Search for the cell housing the specified text and yield its (X, Y) center coordinate. 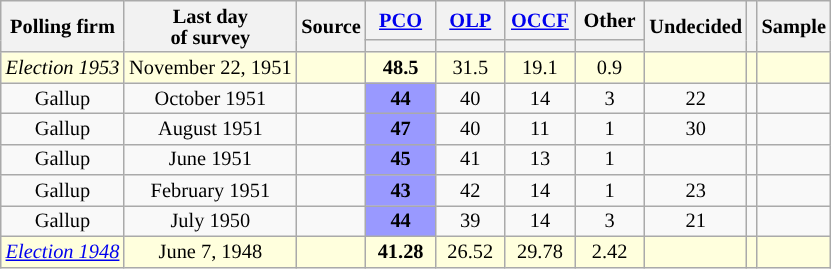
Polling firm (62, 26)
June 7, 1948 (210, 252)
Source (330, 26)
Election 1948 (62, 252)
30 (696, 128)
41.28 (401, 252)
OLP (470, 20)
Sample (794, 26)
26.52 (470, 252)
Last day of survey (210, 26)
June 1951 (210, 160)
11 (540, 128)
31.5 (470, 68)
Other (610, 20)
39 (470, 220)
2.42 (610, 252)
August 1951 (210, 128)
23 (696, 190)
July 1950 (210, 220)
29.78 (540, 252)
22 (696, 98)
21 (696, 220)
October 1951 (210, 98)
45 (401, 160)
13 (540, 160)
47 (401, 128)
OCCF (540, 20)
19.1 (540, 68)
Undecided (696, 26)
November 22, 1951 (210, 68)
42 (470, 190)
48.5 (401, 68)
PCO (401, 20)
February 1951 (210, 190)
Election 1953 (62, 68)
0.9 (610, 68)
43 (401, 190)
41 (470, 160)
